Search for the cell housing the specified text and yield its (X, Y) center coordinate. 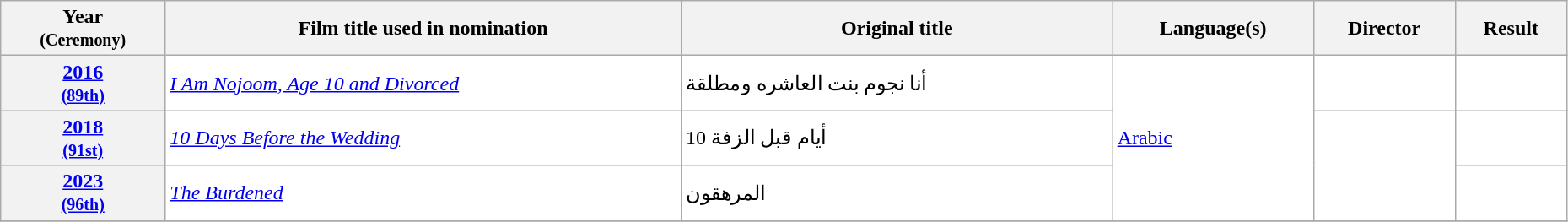
Film title used in nomination (423, 29)
Result (1511, 29)
Language(s) (1213, 29)
10 أيام قبل الزفة (897, 138)
2016(89th) (83, 83)
أنا نجوم بنت العاشره ومطلقة (897, 83)
المرهقون (897, 192)
Director (1384, 29)
Year(Ceremony) (83, 29)
The Burdened (423, 192)
2018(91st) (83, 138)
2023(96th) (83, 192)
Original title (897, 29)
I Am Nojoom, Age 10 and Divorced (423, 83)
10 Days Before the Wedding (423, 138)
Arabic (1213, 138)
